Pinpoint the cell where the given text exists, returning its (X, Y) midpoint coordinate. 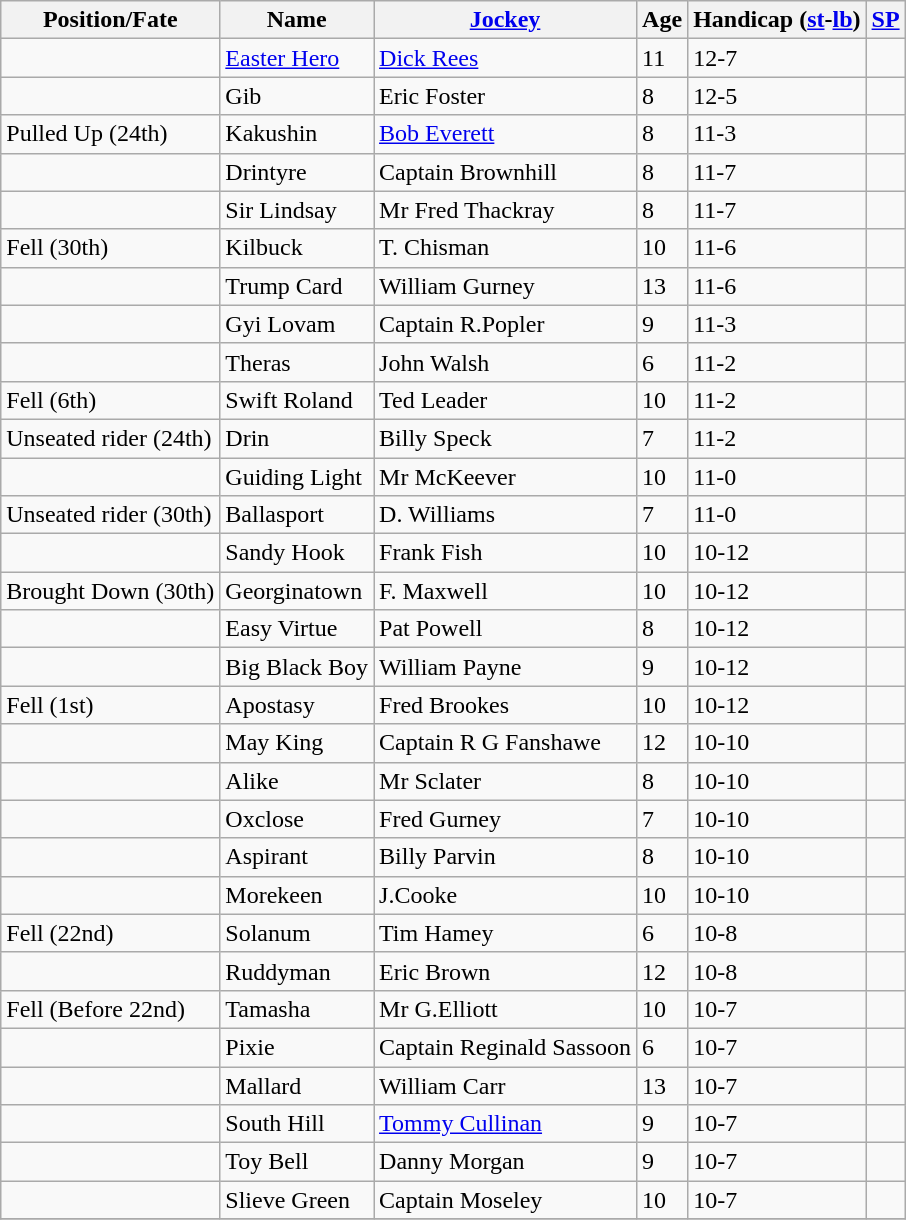
Danny Morgan (506, 1162)
Billy Parvin (506, 857)
Tommy Cullinan (506, 1124)
F. Maxwell (506, 591)
Fell (6th) (110, 400)
Mr McKeever (506, 477)
South Hill (297, 1124)
Fell (1st) (110, 705)
Pixie (297, 1047)
Trump Card (297, 286)
Slieve Green (297, 1200)
Bob Everett (506, 134)
Mr Fred Thackray (506, 210)
Kakushin (297, 134)
J.Cooke (506, 895)
Ted Leader (506, 400)
Fred Brookes (506, 705)
Captain R G Fanshawe (506, 743)
Fell (Before 22nd) (110, 1009)
Morekeen (297, 895)
D. Williams (506, 515)
William Gurney (506, 286)
Gyi Lovam (297, 324)
Georginatown (297, 591)
Jockey (506, 20)
Unseated rider (24th) (110, 438)
Easy Virtue (297, 629)
Ruddyman (297, 971)
Swift Roland (297, 400)
Frank Fish (506, 553)
Pat Powell (506, 629)
Unseated rider (30th) (110, 515)
Fell (22nd) (110, 933)
William Payne (506, 667)
11 (662, 58)
SP (886, 20)
Mr G.Elliott (506, 1009)
T. Chisman (506, 248)
May King (297, 743)
Sandy Hook (297, 553)
Theras (297, 362)
Billy Speck (506, 438)
Pulled Up (24th) (110, 134)
Easter Hero (297, 58)
Eric Brown (506, 971)
Gib (297, 96)
William Carr (506, 1085)
Age (662, 20)
Captain Brownhill (506, 172)
Sir Lindsay (297, 210)
Kilbuck (297, 248)
Aspirant (297, 857)
Solanum (297, 933)
Guiding Light (297, 477)
Drin (297, 438)
Tamasha (297, 1009)
Eric Foster (506, 96)
Fell (30th) (110, 248)
Mallard (297, 1085)
Captain Reginald Sassoon (506, 1047)
Ballasport (297, 515)
Oxclose (297, 819)
Toy Bell (297, 1162)
Apostasy (297, 705)
Dick Rees (506, 58)
Captain Moseley (506, 1200)
Tim Hamey (506, 933)
John Walsh (506, 362)
Name (297, 20)
Position/Fate (110, 20)
Big Black Boy (297, 667)
Alike (297, 781)
12-7 (777, 58)
Fred Gurney (506, 819)
Brought Down (30th) (110, 591)
Drintyre (297, 172)
Captain R.Popler (506, 324)
12-5 (777, 96)
Handicap (st-lb) (777, 20)
Mr Sclater (506, 781)
